Scan for the cell matching the given text and deliver its (x, y) coordinate at center. 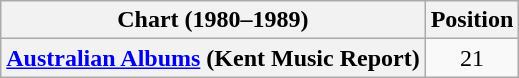
Australian Albums (Kent Music Report) (213, 58)
21 (472, 58)
Position (472, 20)
Chart (1980–1989) (213, 20)
